Locate the cell with the specified text and output its (x, y) center coordinate. 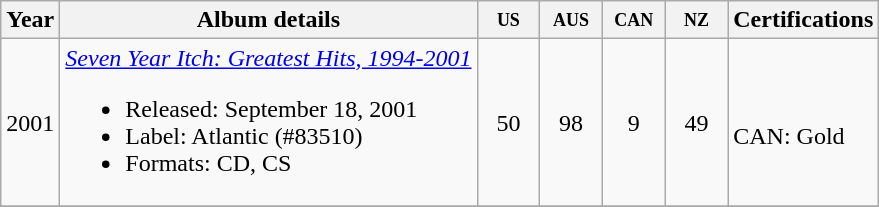
CAN: Gold (804, 122)
2001 (30, 122)
50 (508, 122)
AUS (572, 20)
Year (30, 20)
Certifications (804, 20)
49 (696, 122)
CAN (634, 20)
Album details (268, 20)
Seven Year Itch: Greatest Hits, 1994-2001Released: September 18, 2001Label: Atlantic (#83510)Formats: CD, CS (268, 122)
98 (572, 122)
NZ (696, 20)
9 (634, 122)
US (508, 20)
